For the text-containing cell, return its midpoint in (x, y) coordinate format. 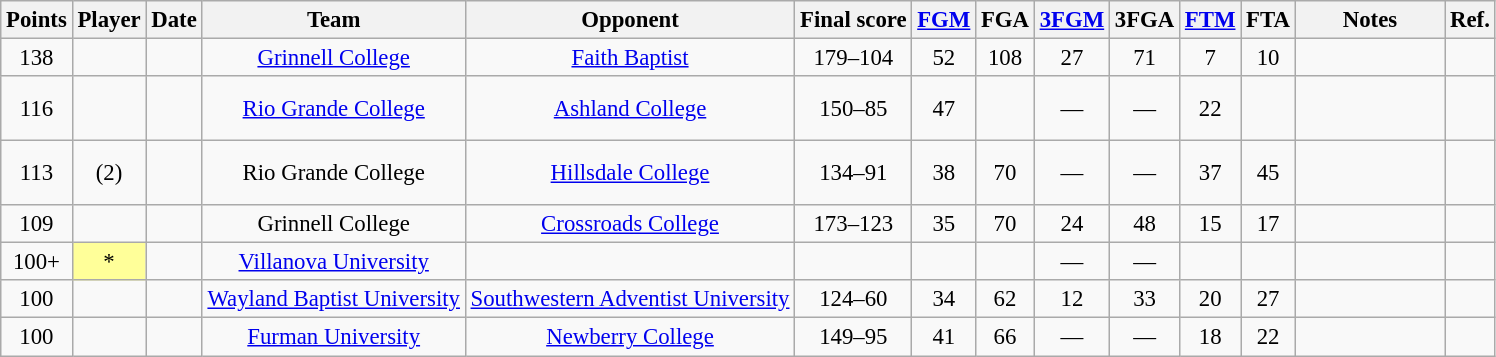
FGA (1006, 20)
3FGM (1072, 20)
48 (1144, 224)
17 (1268, 224)
3FGA (1144, 20)
Ref. (1470, 20)
Opponent (630, 20)
108 (1006, 58)
12 (1072, 299)
Hillsdale College (630, 174)
Date (174, 20)
109 (36, 224)
10 (1268, 58)
71 (1144, 58)
34 (944, 299)
(2) (109, 174)
179–104 (854, 58)
41 (944, 337)
Villanova University (334, 262)
Furman University (334, 337)
Southwestern Adventist University (630, 299)
62 (1006, 299)
FTA (1268, 20)
Player (109, 20)
7 (1210, 58)
Wayland Baptist University (334, 299)
173–123 (854, 224)
66 (1006, 337)
Crossroads College (630, 224)
116 (36, 108)
20 (1210, 299)
150–85 (854, 108)
33 (1144, 299)
Team (334, 20)
35 (944, 224)
134–91 (854, 174)
18 (1210, 337)
15 (1210, 224)
Notes (1370, 20)
47 (944, 108)
38 (944, 174)
FGM (944, 20)
124–60 (854, 299)
113 (36, 174)
Final score (854, 20)
24 (1072, 224)
FTM (1210, 20)
Points (36, 20)
37 (1210, 174)
Faith Baptist (630, 58)
149–95 (854, 337)
45 (1268, 174)
52 (944, 58)
100+ (36, 262)
Ashland College (630, 108)
Newberry College (630, 337)
* (109, 262)
138 (36, 58)
